For the text-containing cell, return its midpoint in (x, y) coordinate format. 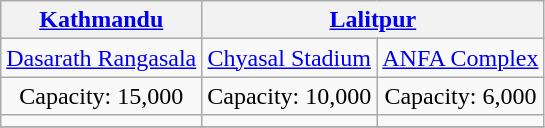
Lalitpur (373, 20)
Capacity: 10,000 (290, 96)
Dasarath Rangasala (102, 58)
ANFA Complex (460, 58)
Chyasal Stadium (290, 58)
Capacity: 15,000 (102, 96)
Capacity: 6,000 (460, 96)
Kathmandu (102, 20)
